From the cell containing the given text, extract its center point as (X, Y) coordinate. 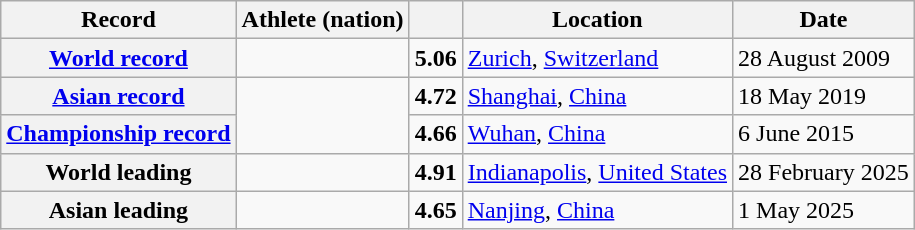
28 February 2025 (824, 172)
4.66 (436, 134)
Asian record (118, 96)
Championship record (118, 134)
Date (824, 20)
World leading (118, 172)
Wuhan, China (597, 134)
Record (118, 20)
Athlete (nation) (322, 20)
Asian leading (118, 210)
Location (597, 20)
Zurich, Switzerland (597, 58)
World record (118, 58)
1 May 2025 (824, 210)
Nanjing, China (597, 210)
Indianapolis, United States (597, 172)
4.65 (436, 210)
5.06 (436, 58)
28 August 2009 (824, 58)
6 June 2015 (824, 134)
4.72 (436, 96)
18 May 2019 (824, 96)
4.91 (436, 172)
Shanghai, China (597, 96)
